From the cell containing the given text, extract its center point as (x, y) coordinate. 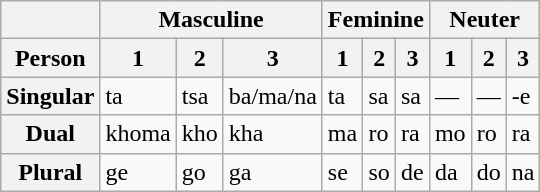
de (412, 172)
so (380, 172)
mo (450, 134)
se (342, 172)
na (523, 172)
do (488, 172)
kho (200, 134)
Masculine (211, 20)
da (450, 172)
ge (138, 172)
ba/ma/na (272, 96)
Feminine (376, 20)
Plural (50, 172)
go (200, 172)
tsa (200, 96)
ga (272, 172)
Dual (50, 134)
kha (272, 134)
khoma (138, 134)
ma (342, 134)
Neuter (484, 20)
-e (523, 96)
Person (50, 58)
Singular (50, 96)
